Return [x, y] of the center of cell containing provided text 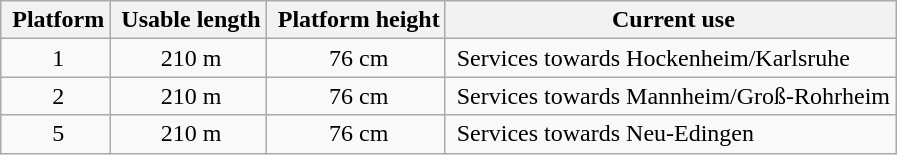
5 [56, 134]
Current use [670, 20]
Services towards Hockenheim/Karlsruhe [670, 58]
Services towards Neu-Edingen [670, 134]
2 [56, 96]
Usable length [188, 20]
Services towards Mannheim/Groß-Rohrheim [670, 96]
1 [56, 58]
Platform [56, 20]
Platform height [356, 20]
